Provide the [X, Y] coordinate of the cell's center where the given text is located.  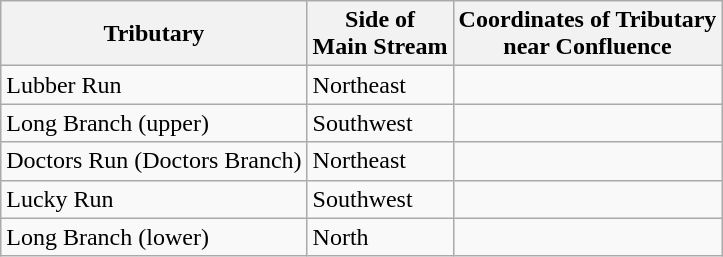
North [380, 237]
Lubber Run [154, 85]
Tributary [154, 34]
Doctors Run (Doctors Branch) [154, 161]
Side ofMain Stream [380, 34]
Coordinates of Tributarynear Confluence [588, 34]
Long Branch (upper) [154, 123]
Lucky Run [154, 199]
Long Branch (lower) [154, 237]
